Find where the given text appears and provide that cell's center as [x, y] coordinate. 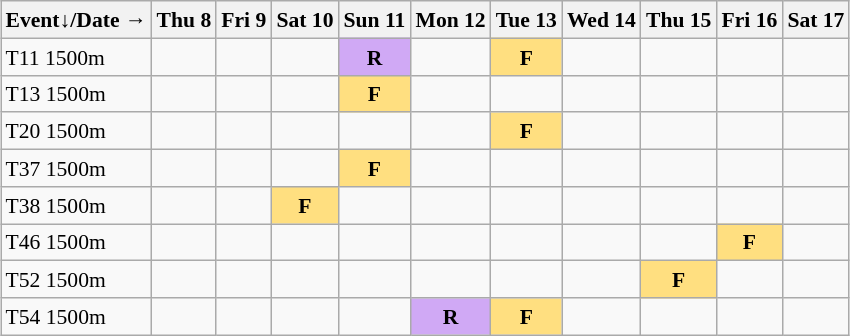
T20 1500m [76, 130]
T11 1500m [76, 56]
Fri 9 [244, 20]
Mon 12 [450, 20]
T52 1500m [76, 280]
Sat 10 [304, 20]
T37 1500m [76, 168]
Sat 17 [816, 20]
Fri 16 [749, 20]
Thu 15 [679, 20]
Sun 11 [374, 20]
T38 1500m [76, 204]
T54 1500m [76, 316]
T46 1500m [76, 242]
Wed 14 [602, 20]
Event↓/Date → [76, 20]
T13 1500m [76, 94]
Thu 8 [184, 20]
Tue 13 [526, 20]
